Output the (X, Y) coordinate of the center of the cell containing the given text.  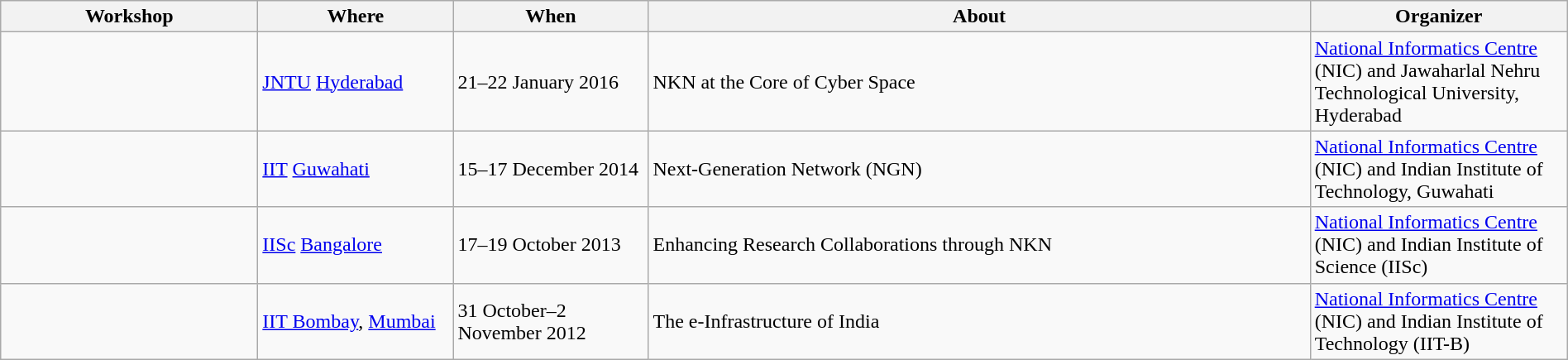
IIT Bombay, Mumbai (356, 321)
JNTU Hyderabad (356, 81)
21–22 January 2016 (551, 81)
Next-Generation Network (NGN) (979, 169)
NKN at the Core of Cyber Space (979, 81)
The e-Infrastructure of India (979, 321)
About (979, 17)
Enhancing Research Collaborations through NKN (979, 245)
Organizer (1439, 17)
National Informatics Centre (NIC) and Indian Institute of Technology, Guwahati (1439, 169)
National Informatics Centre (NIC) and Indian Institute of Science (IISc) (1439, 245)
When (551, 17)
National Informatics Centre (NIC) and Jawaharlal Nehru Technological University, Hyderabad (1439, 81)
17–19 October 2013 (551, 245)
Where (356, 17)
15–17 December 2014 (551, 169)
31 October–2 November 2012 (551, 321)
IIT Guwahati (356, 169)
IISc Bangalore (356, 245)
Workshop (129, 17)
National Informatics Centre (NIC) and Indian Institute of Technology (IIT-B) (1439, 321)
